Provide the [x, y] coordinate of the cell's center where the given text is located.  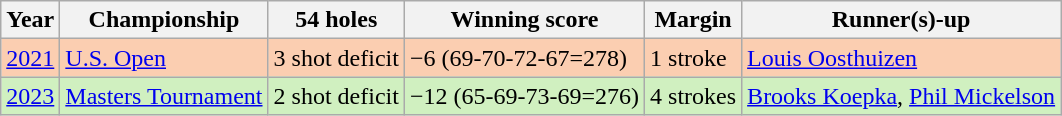
U.S. Open [164, 58]
4 strokes [694, 96]
Margin [694, 20]
1 stroke [694, 58]
−12 (65-69-73-69=276) [524, 96]
2 shot deficit [336, 96]
−6 (69-70-72-67=278) [524, 58]
Louis Oosthuizen [902, 58]
54 holes [336, 20]
Masters Tournament [164, 96]
2023 [30, 96]
3 shot deficit [336, 58]
2021 [30, 58]
Runner(s)-up [902, 20]
Year [30, 20]
Winning score [524, 20]
Brooks Koepka, Phil Mickelson [902, 96]
Championship [164, 20]
